Output the (X, Y) coordinate of the center of the cell containing the given text.  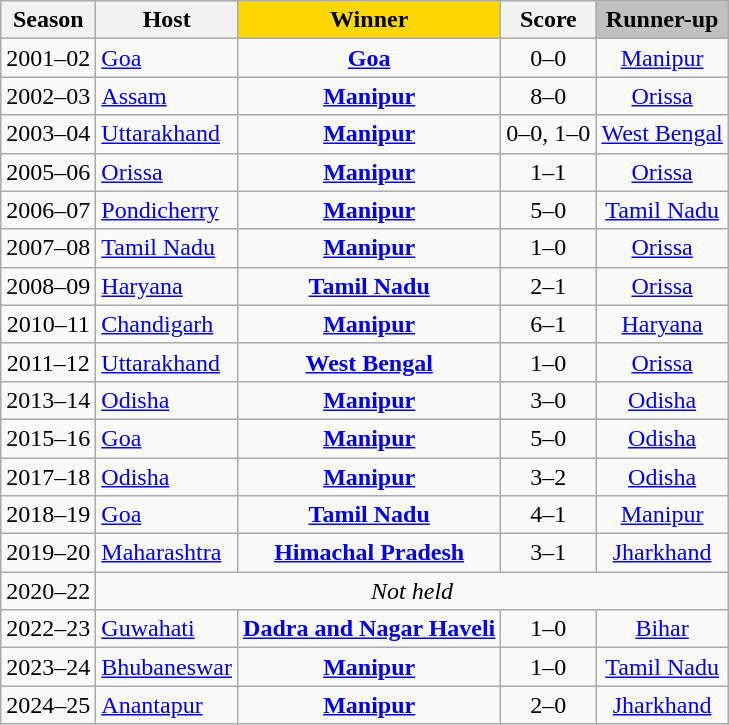
2006–07 (48, 210)
2003–04 (48, 134)
2020–22 (48, 591)
Maharashtra (167, 553)
2005–06 (48, 172)
Chandigarh (167, 324)
1–1 (548, 172)
2–0 (548, 705)
3–0 (548, 400)
Runner-up (662, 20)
Host (167, 20)
2017–18 (48, 477)
2015–16 (48, 438)
Winner (370, 20)
3–2 (548, 477)
2019–20 (48, 553)
2011–12 (48, 362)
2024–25 (48, 705)
Score (548, 20)
4–1 (548, 515)
2022–23 (48, 629)
8–0 (548, 96)
3–1 (548, 553)
Anantapur (167, 705)
Bihar (662, 629)
2002–03 (48, 96)
Season (48, 20)
2–1 (548, 286)
Dadra and Nagar Haveli (370, 629)
2008–09 (48, 286)
2023–24 (48, 667)
2001–02 (48, 58)
Guwahati (167, 629)
Assam (167, 96)
Not held (412, 591)
Himachal Pradesh (370, 553)
0–0 (548, 58)
Bhubaneswar (167, 667)
6–1 (548, 324)
2018–19 (48, 515)
0–0, 1–0 (548, 134)
2013–14 (48, 400)
Pondicherry (167, 210)
2010–11 (48, 324)
2007–08 (48, 248)
